Determine the (x, y) coordinate at the center of the cell enclosing the given text.  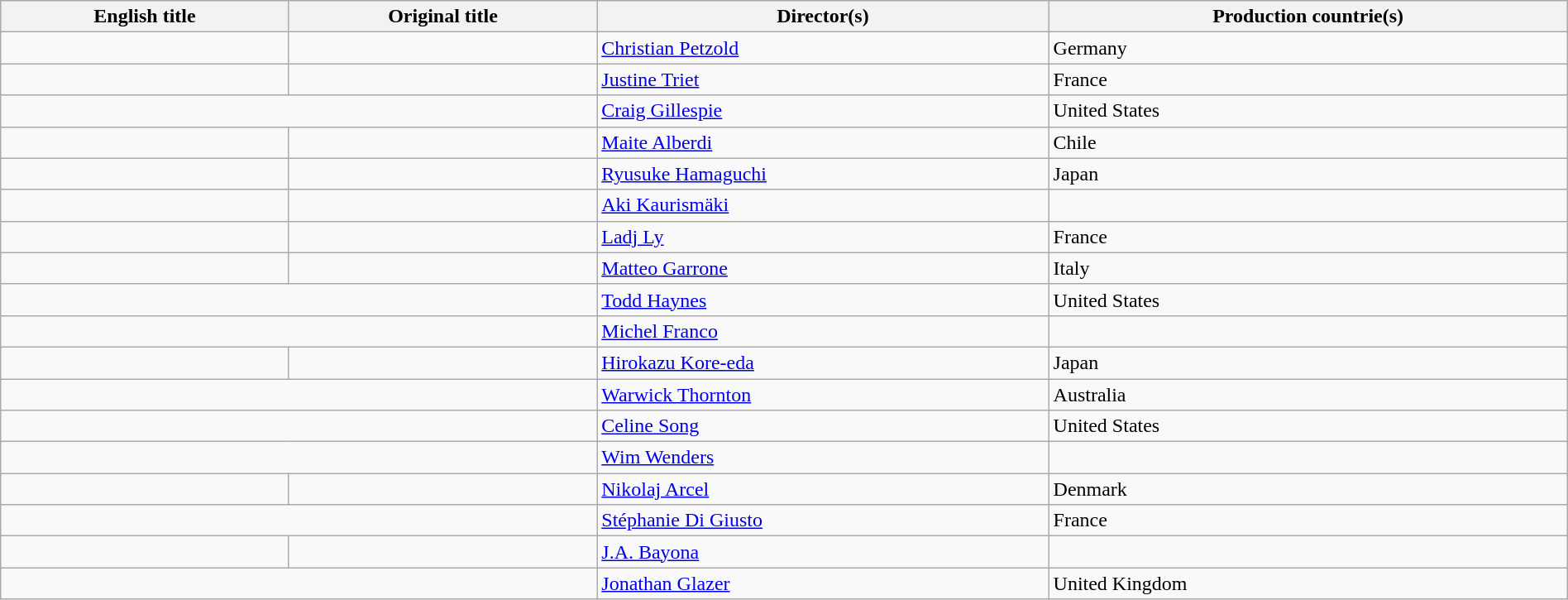
Germany (1308, 48)
Hirokazu Kore-eda (823, 362)
Todd Haynes (823, 300)
Nikolaj Arcel (823, 489)
Justine Triet (823, 79)
Australia (1308, 395)
Craig Gillespie (823, 111)
Warwick Thornton (823, 395)
Jonathan Glazer (823, 583)
Chile (1308, 142)
Production countrie(s) (1308, 17)
Aki Kaurismäki (823, 205)
Wim Wenders (823, 458)
Denmark (1308, 489)
Michel Franco (823, 331)
Matteo Garrone (823, 268)
Christian Petzold (823, 48)
J.A. Bayona (823, 552)
Maite Alberdi (823, 142)
English title (145, 17)
Italy (1308, 268)
Director(s) (823, 17)
Stéphanie Di Giusto (823, 521)
Original title (443, 17)
Ryusuke Hamaguchi (823, 174)
Celine Song (823, 426)
United Kingdom (1308, 583)
Ladj Ly (823, 237)
